Provide the (x, y) coordinate of the cell's center where the given text is located.  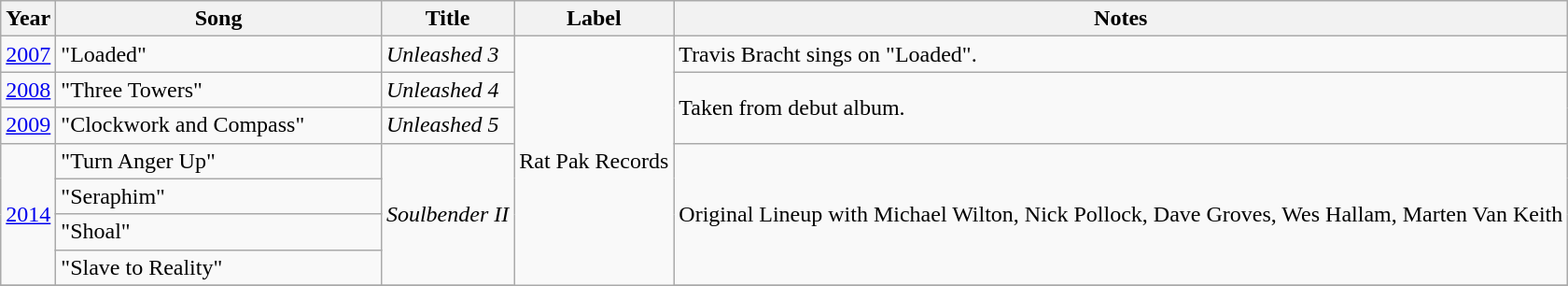
"Slave to Reality" (218, 267)
"Loaded" (218, 54)
Original Lineup with Michael Wilton, Nick Pollock, Dave Groves, Wes Hallam, Marten Van Keith (1121, 214)
"Three Towers" (218, 90)
2014 (28, 214)
"Clockwork and Compass" (218, 125)
Song (218, 19)
Travis Bracht sings on "Loaded". (1121, 54)
Rat Pak Records (594, 161)
Title (447, 19)
Taken from debut album. (1121, 107)
Unleashed 4 (447, 90)
Unleashed 5 (447, 125)
Year (28, 19)
"Shoal" (218, 232)
Label (594, 19)
"Seraphim" (218, 196)
2007 (28, 54)
Unleashed 3 (447, 54)
Soulbender II (447, 214)
2009 (28, 125)
Notes (1121, 19)
"Turn Anger Up" (218, 161)
2008 (28, 90)
